Identify which cell holds the provided text, then report its [X, Y] central coordinate. 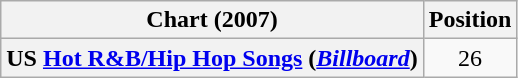
US Hot R&B/Hip Hop Songs (Billboard) [212, 58]
26 [470, 58]
Position [470, 20]
Chart (2007) [212, 20]
